Identify which cell holds the provided text, then report its [X, Y] central coordinate. 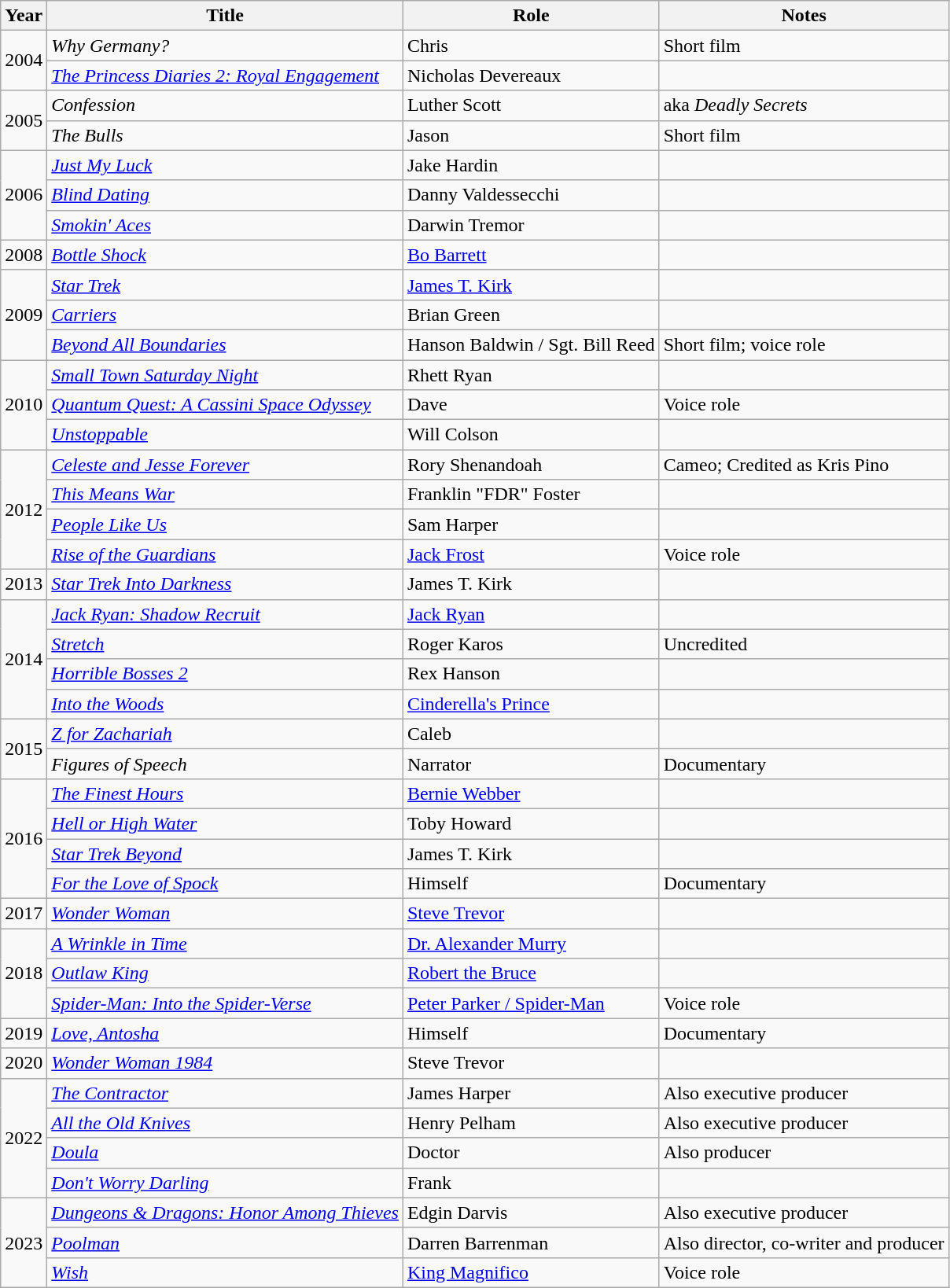
Star Trek Beyond [225, 853]
2005 [24, 120]
For the Love of Spock [225, 884]
Danny Valdessecchi [531, 195]
Also director, co-writer and producer [804, 1242]
The Finest Hours [225, 793]
Wish [225, 1272]
Star Trek Into Darkness [225, 584]
2009 [24, 315]
Horrible Bosses 2 [225, 674]
Stretch [225, 644]
2016 [24, 838]
Jake Hardin [531, 165]
2019 [24, 1033]
All the Old Knives [225, 1123]
Luther Scott [531, 105]
A Wrinkle in Time [225, 944]
2015 [24, 749]
Star Trek [225, 285]
Henry Pelham [531, 1123]
Doctor [531, 1153]
Figures of Speech [225, 764]
2008 [24, 255]
Hell or High Water [225, 823]
Caleb [531, 734]
The Contractor [225, 1093]
Jack Frost [531, 554]
Frank [531, 1183]
Bottle Shock [225, 255]
Jack Ryan [531, 614]
Don't Worry Darling [225, 1183]
The Princess Diaries 2: Royal Engagement [225, 75]
Also producer [804, 1153]
Hanson Baldwin / Sgt. Bill Reed [531, 344]
2023 [24, 1242]
Outlaw King [225, 973]
Sam Harper [531, 524]
2006 [24, 195]
Z for Zachariah [225, 734]
King Magnifico [531, 1272]
2020 [24, 1063]
Small Town Saturday Night [225, 375]
Narrator [531, 764]
Rory Shenandoah [531, 465]
2022 [24, 1138]
Short film; voice role [804, 344]
Franklin "FDR" Foster [531, 495]
Confession [225, 105]
Quantum Quest: A Cassini Space Odyssey [225, 405]
Celeste and Jesse Forever [225, 465]
Role [531, 16]
2012 [24, 510]
Nicholas Devereaux [531, 75]
Rhett Ryan [531, 375]
Jason [531, 135]
This Means War [225, 495]
Just My Luck [225, 165]
Rise of the Guardians [225, 554]
Poolman [225, 1242]
Into the Woods [225, 704]
Wonder Woman [225, 914]
Edgin Darvis [531, 1213]
2013 [24, 584]
Dr. Alexander Murry [531, 944]
Peter Parker / Spider-Man [531, 1003]
Title [225, 16]
Carriers [225, 315]
Spider-Man: Into the Spider-Verse [225, 1003]
Why Germany? [225, 46]
Cameo; Credited as Kris Pino [804, 465]
Dave [531, 405]
2010 [24, 405]
Smokin' Aces [225, 225]
Unstoppable [225, 435]
Jack Ryan: Shadow Recruit [225, 614]
Love, Antosha [225, 1033]
Toby Howard [531, 823]
Cinderella's Prince [531, 704]
Beyond All Boundaries [225, 344]
Darwin Tremor [531, 225]
Darren Barrenman [531, 1242]
2014 [24, 659]
aka Deadly Secrets [804, 105]
Brian Green [531, 315]
Roger Karos [531, 644]
Blind Dating [225, 195]
Robert the Bruce [531, 973]
Year [24, 16]
Doula [225, 1153]
2018 [24, 973]
Rex Hanson [531, 674]
Uncredited [804, 644]
2017 [24, 914]
Bernie Webber [531, 793]
James Harper [531, 1093]
Notes [804, 16]
Wonder Woman 1984 [225, 1063]
Bo Barrett [531, 255]
2004 [24, 61]
The Bulls [225, 135]
Chris [531, 46]
Dungeons & Dragons: Honor Among Thieves [225, 1213]
People Like Us [225, 524]
Will Colson [531, 435]
